Return (X, Y) of the center of cell containing provided text 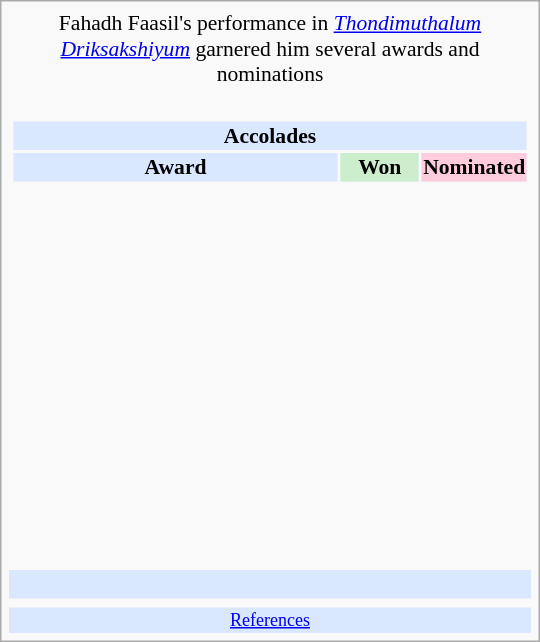
Accolades Award Won Nominated (270, 329)
Accolades (270, 135)
Nominated (474, 167)
References (270, 620)
Award (175, 167)
Fahadh Faasil's performance in Thondimuthalum Driksakshiyum garnered him several awards and nominations (270, 49)
Won (380, 167)
